Return the (x, y) coordinate for the center point of the cell that contains the specified text.  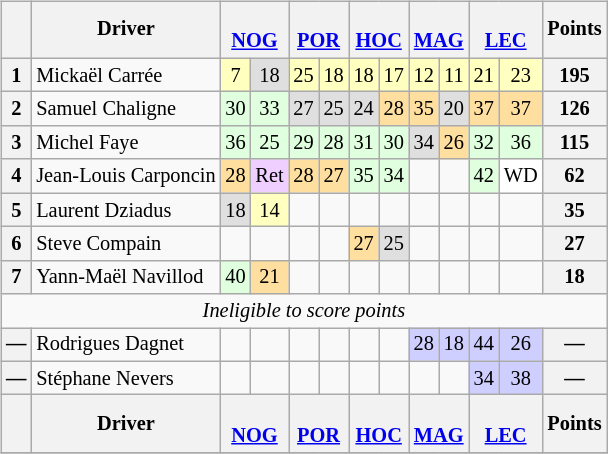
1 (16, 75)
Samuel Chaligne (126, 109)
195 (574, 75)
32 (484, 143)
62 (574, 176)
14 (270, 210)
38 (521, 378)
24 (364, 109)
4 (16, 176)
40 (235, 277)
115 (574, 143)
Jean-Louis Carponcin (126, 176)
2 (16, 109)
23 (521, 75)
6 (16, 244)
3 (16, 143)
WD (521, 176)
126 (574, 109)
Laurent Dziadus (126, 210)
17 (394, 75)
Rodrigues Dagnet (126, 345)
Ret (270, 176)
29 (303, 143)
Michel Faye (126, 143)
33 (270, 109)
11 (454, 75)
Stéphane Nevers (126, 378)
44 (484, 345)
Mickaël Carrée (126, 75)
31 (364, 143)
Steve Compain (126, 244)
5 (16, 210)
20 (454, 109)
Yann-Maël Navillod (126, 277)
12 (424, 75)
42 (484, 176)
Ineligible to score points (304, 311)
